Output the (x, y) coordinate of the center of the cell containing the given text.  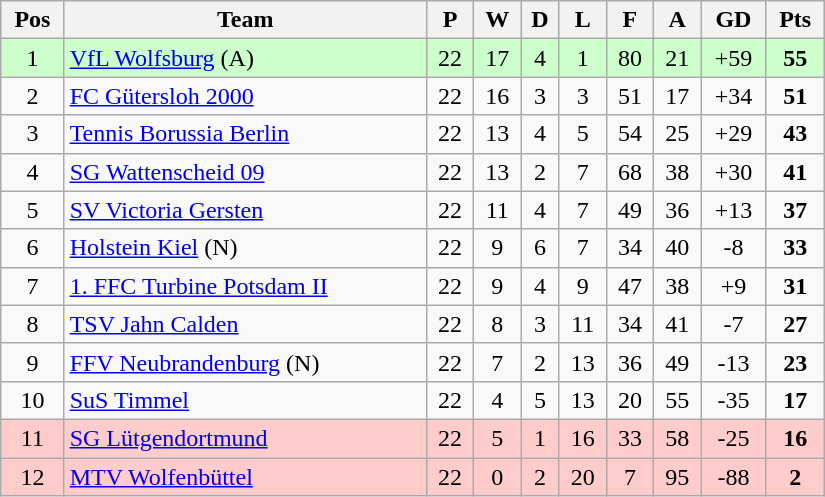
Holstein Kiel (N) (245, 248)
D (540, 20)
43 (795, 134)
SG Wattenscheid 09 (245, 172)
TSV Jahn Calden (245, 324)
1. FFC Turbine Potsdam II (245, 286)
GD (734, 20)
Pos (32, 20)
SV Victoria Gersten (245, 210)
-88 (734, 477)
+29 (734, 134)
31 (795, 286)
MTV Wolfenbüttel (245, 477)
47 (630, 286)
FFV Neubrandenburg (N) (245, 362)
40 (678, 248)
54 (630, 134)
27 (795, 324)
21 (678, 58)
+9 (734, 286)
SuS Timmel (245, 400)
SG Lütgendortmund (245, 438)
+59 (734, 58)
58 (678, 438)
Tennis Borussia Berlin (245, 134)
-7 (734, 324)
37 (795, 210)
Team (245, 20)
VfL Wolfsburg (A) (245, 58)
-25 (734, 438)
80 (630, 58)
95 (678, 477)
23 (795, 362)
F (630, 20)
10 (32, 400)
+34 (734, 96)
-35 (734, 400)
0 (498, 477)
L (582, 20)
Pts (795, 20)
P (450, 20)
25 (678, 134)
+13 (734, 210)
68 (630, 172)
-8 (734, 248)
W (498, 20)
-13 (734, 362)
A (678, 20)
+30 (734, 172)
FC Gütersloh 2000 (245, 96)
12 (32, 477)
